Return the (x, y) coordinate for the center point of the cell that contains the specified text.  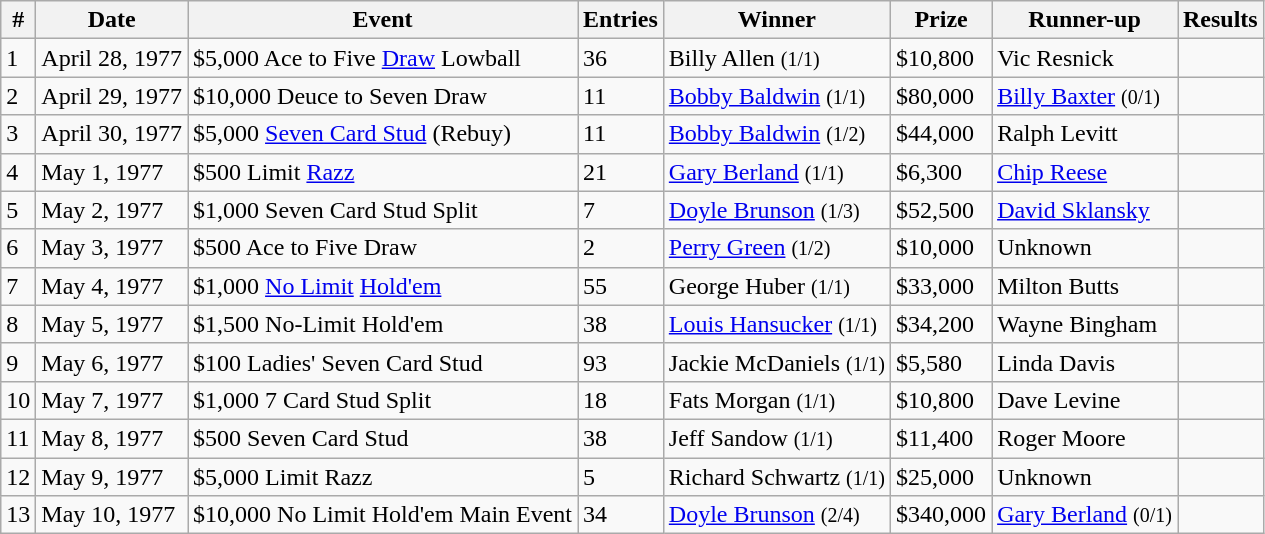
$10,000 (942, 248)
Vic Resnick (1085, 58)
George Huber (1/1) (776, 286)
Winner (776, 20)
May 3, 1977 (112, 248)
$6,300 (942, 172)
Milton Butts (1085, 286)
6 (18, 248)
$11,400 (942, 438)
34 (621, 515)
May 10, 1977 (112, 515)
Results (1221, 20)
Doyle Brunson (2/4) (776, 515)
May 6, 1977 (112, 362)
$500 Limit Razz (383, 172)
Dave Levine (1085, 400)
$5,000 Limit Razz (383, 477)
$1,000 Seven Card Stud Split (383, 210)
4 (18, 172)
Jeff Sandow (1/1) (776, 438)
Entries (621, 20)
36 (621, 58)
Gary Berland (1/1) (776, 172)
$1,500 No-Limit Hold'em (383, 324)
Roger Moore (1085, 438)
10 (18, 400)
Date (112, 20)
$100 Ladies' Seven Card Stud (383, 362)
Jackie McDaniels (1/1) (776, 362)
April 30, 1977 (112, 134)
Bobby Baldwin (1/2) (776, 134)
David Sklansky (1085, 210)
$10,000 No Limit Hold'em Main Event (383, 515)
Chip Reese (1085, 172)
$5,000 Ace to Five Draw Lowball (383, 58)
21 (621, 172)
$33,000 (942, 286)
Prize (942, 20)
May 4, 1977 (112, 286)
18 (621, 400)
8 (18, 324)
$25,000 (942, 477)
93 (621, 362)
Linda Davis (1085, 362)
Perry Green (1/2) (776, 248)
Ralph Levitt (1085, 134)
$500 Seven Card Stud (383, 438)
# (18, 20)
$10,000 Deuce to Seven Draw (383, 96)
$5,000 Seven Card Stud (Rebuy) (383, 134)
12 (18, 477)
$5,580 (942, 362)
April 29, 1977 (112, 96)
$340,000 (942, 515)
May 8, 1977 (112, 438)
May 2, 1977 (112, 210)
Richard Schwartz (1/1) (776, 477)
May 9, 1977 (112, 477)
9 (18, 362)
May 1, 1977 (112, 172)
3 (18, 134)
55 (621, 286)
$80,000 (942, 96)
Fats Morgan (1/1) (776, 400)
$1,000 7 Card Stud Split (383, 400)
$1,000 No Limit Hold'em (383, 286)
1 (18, 58)
Bobby Baldwin (1/1) (776, 96)
Event (383, 20)
Billy Allen (1/1) (776, 58)
$34,200 (942, 324)
13 (18, 515)
April 28, 1977 (112, 58)
May 7, 1977 (112, 400)
Billy Baxter (0/1) (1085, 96)
$500 Ace to Five Draw (383, 248)
Gary Berland (0/1) (1085, 515)
Louis Hansucker (1/1) (776, 324)
Doyle Brunson (1/3) (776, 210)
Wayne Bingham (1085, 324)
$44,000 (942, 134)
$52,500 (942, 210)
May 5, 1977 (112, 324)
Runner-up (1085, 20)
